Detect which cell encompasses the target text, then output its [X, Y] center coordinate. 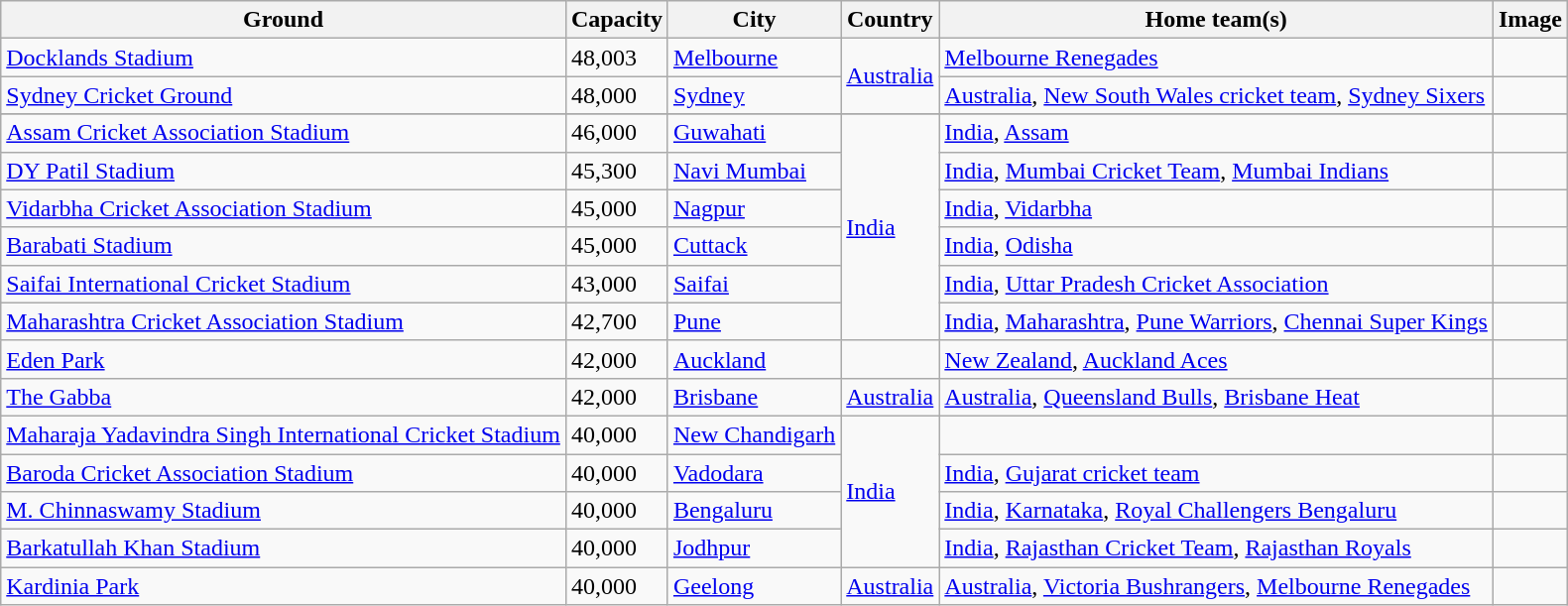
Docklands Stadium [284, 58]
India, Uttar Pradesh Cricket Association [1216, 284]
Australia, New South Wales cricket team, Sydney Sixers [1216, 95]
India, Odisha [1216, 246]
42,700 [617, 321]
Image [1529, 20]
Melbourne Renegades [1216, 58]
46,000 [617, 133]
City [754, 20]
Saifai [754, 284]
Cuttack [754, 246]
India, Assam [1216, 133]
Country [891, 20]
Jodhpur [754, 548]
India, Maharashtra, Pune Warriors, Chennai Super Kings [1216, 321]
Baroda Cricket Association Stadium [284, 473]
Auckland [754, 359]
New Zealand, Auckland Aces [1216, 359]
Geelong [754, 586]
Maharaja Yadavindra Singh International Cricket Stadium [284, 434]
DY Patil Stadium [284, 171]
Melbourne [754, 58]
Sydney [754, 95]
Brisbane [754, 397]
Guwahati [754, 133]
Pune [754, 321]
India, Rajasthan Cricket Team, Rajasthan Royals [1216, 548]
Navi Mumbai [754, 171]
New Chandigarh [754, 434]
Barabati Stadium [284, 246]
Kardinia Park [284, 586]
The Gabba [284, 397]
Vidarbha Cricket Association Stadium [284, 208]
India, Vidarbha [1216, 208]
Vadodara [754, 473]
Ground [284, 20]
Bengaluru [754, 511]
48,000 [617, 95]
Nagpur [754, 208]
Sydney Cricket Ground [284, 95]
48,003 [617, 58]
Australia, Victoria Bushrangers, Melbourne Renegades [1216, 586]
Capacity [617, 20]
India, Mumbai Cricket Team, Mumbai Indians [1216, 171]
Barkatullah Khan Stadium [284, 548]
43,000 [617, 284]
M. Chinnaswamy Stadium [284, 511]
Home team(s) [1216, 20]
Assam Cricket Association Stadium [284, 133]
Saifai International Cricket Stadium [284, 284]
Australia, Queensland Bulls, Brisbane Heat [1216, 397]
Maharashtra Cricket Association Stadium [284, 321]
45,300 [617, 171]
Eden Park [284, 359]
India, Karnataka, Royal Challengers Bengaluru [1216, 511]
India, Gujarat cricket team [1216, 473]
